From the cell containing the given text, extract its center point as [X, Y] coordinate. 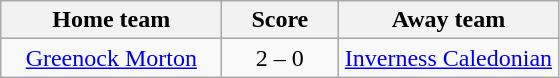
Inverness Caledonian [448, 58]
2 – 0 [280, 58]
Away team [448, 20]
Greenock Morton [112, 58]
Home team [112, 20]
Score [280, 20]
